Return the (X, Y) coordinate for the center point of the cell that contains the specified text.  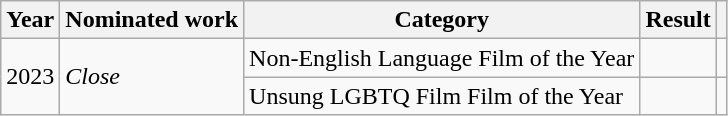
Non-English Language Film of the Year (442, 58)
Result (678, 20)
Year (30, 20)
Close (152, 77)
2023 (30, 77)
Category (442, 20)
Nominated work (152, 20)
Unsung LGBTQ Film Film of the Year (442, 96)
